Provide the (x, y) coordinate of the cell's center where the given text is located.  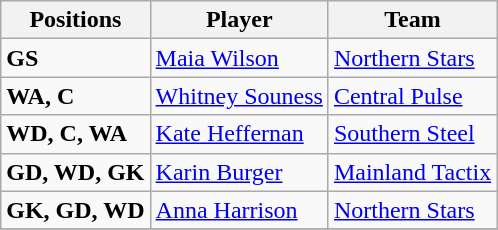
Team (412, 20)
Positions (76, 20)
Whitney Souness (239, 96)
Mainland Tactix (412, 172)
GS (76, 58)
Maia Wilson (239, 58)
WA, C (76, 96)
GK, GD, WD (76, 210)
WD, C, WA (76, 134)
Kate Heffernan (239, 134)
Player (239, 20)
Central Pulse (412, 96)
Southern Steel (412, 134)
GD, WD, GK (76, 172)
Anna Harrison (239, 210)
Karin Burger (239, 172)
